Extract the [X, Y] coordinate from the center of the cell holding the provided text.  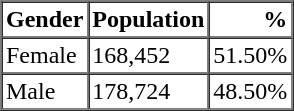
178,724 [148, 92]
48.50% [250, 92]
168,452 [148, 56]
Gender [45, 20]
51.50% [250, 56]
Female [45, 56]
% [250, 20]
Population [148, 20]
Male [45, 92]
